Pinpoint the cell where the given text exists, returning its [X, Y] midpoint coordinate. 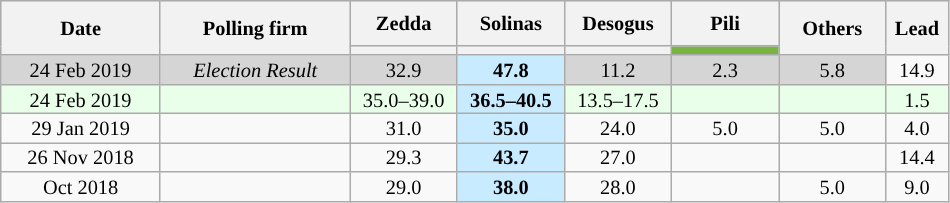
24.0 [618, 128]
Date [81, 28]
Pili [726, 22]
Oct 2018 [81, 186]
Election Result [255, 70]
Solinas [510, 22]
Polling firm [255, 28]
32.9 [404, 70]
29.3 [404, 156]
47.8 [510, 70]
28.0 [618, 186]
26 Nov 2018 [81, 156]
29.0 [404, 186]
13.5–17.5 [618, 98]
29 Jan 2019 [81, 128]
2.3 [726, 70]
9.0 [917, 186]
Zedda [404, 22]
36.5–40.5 [510, 98]
31.0 [404, 128]
35.0 [510, 128]
Desogus [618, 22]
Lead [917, 28]
14.4 [917, 156]
43.7 [510, 156]
27.0 [618, 156]
11.2 [618, 70]
4.0 [917, 128]
14.9 [917, 70]
Others [832, 28]
35.0–39.0 [404, 98]
5.8 [832, 70]
38.0 [510, 186]
1.5 [917, 98]
